Determine the [x, y] coordinate at the center of the cell enclosing the given text.  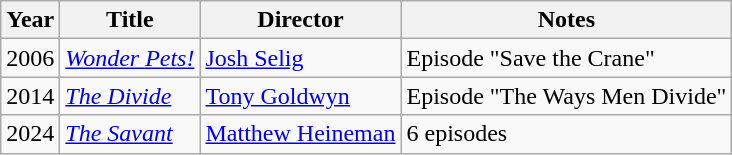
6 episodes [566, 134]
2006 [30, 58]
Year [30, 20]
Episode "The Ways Men Divide" [566, 96]
Notes [566, 20]
The Savant [130, 134]
Title [130, 20]
Tony Goldwyn [300, 96]
Wonder Pets! [130, 58]
Josh Selig [300, 58]
The Divide [130, 96]
Episode "Save the Crane" [566, 58]
Matthew Heineman [300, 134]
2024 [30, 134]
Director [300, 20]
2014 [30, 96]
